Capture the cell that displays the provided text and extract its (x, y) central coordinate. 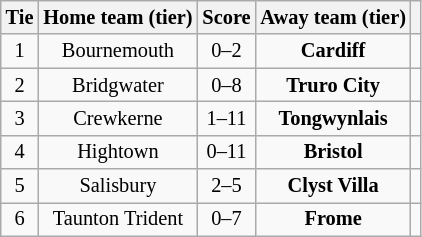
0–2 (226, 51)
Cardiff (332, 51)
3 (20, 118)
Bristol (332, 152)
Hightown (118, 152)
4 (20, 152)
1 (20, 51)
Salisbury (118, 186)
2 (20, 85)
0–11 (226, 152)
Tongwynlais (332, 118)
Score (226, 17)
Frome (332, 219)
6 (20, 219)
5 (20, 186)
Bournemouth (118, 51)
2–5 (226, 186)
Bridgwater (118, 85)
0–7 (226, 219)
Clyst Villa (332, 186)
Crewkerne (118, 118)
1–11 (226, 118)
0–8 (226, 85)
Truro City (332, 85)
Home team (tier) (118, 17)
Taunton Trident (118, 219)
Away team (tier) (332, 17)
Tie (20, 17)
